Search for the cell housing the specified text and yield its [x, y] center coordinate. 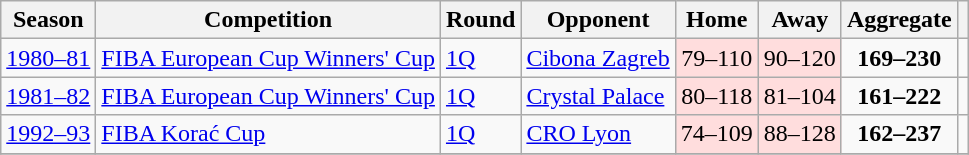
Aggregate [899, 20]
Opponent [598, 20]
Home [716, 20]
81–104 [800, 96]
Season [48, 20]
74–109 [716, 134]
Away [800, 20]
80–118 [716, 96]
FIBA Korać Cup [268, 134]
Round [480, 20]
1981–82 [48, 96]
162–237 [899, 134]
1980–81 [48, 58]
Cibona Zagreb [598, 58]
Competition [268, 20]
1992–93 [48, 134]
79–110 [716, 58]
169–230 [899, 58]
CRO Lyon [598, 134]
88–128 [800, 134]
90–120 [800, 58]
Crystal Palace [598, 96]
161–222 [899, 96]
